Scan for the cell matching the given text and deliver its [x, y] coordinate at center. 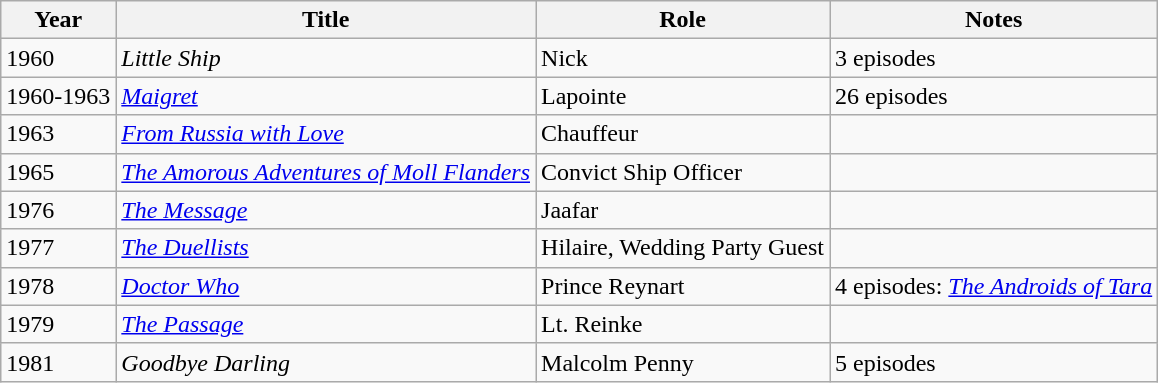
Maigret [326, 96]
The Message [326, 210]
Role [683, 20]
1981 [58, 362]
1965 [58, 172]
3 episodes [994, 58]
1979 [58, 324]
Doctor Who [326, 286]
1976 [58, 210]
Jaafar [683, 210]
The Passage [326, 324]
Title [326, 20]
Convict Ship Officer [683, 172]
From Russia with Love [326, 134]
Nick [683, 58]
The Amorous Adventures of Moll Flanders [326, 172]
Notes [994, 20]
Lapointe [683, 96]
Lt. Reinke [683, 324]
1978 [58, 286]
1960-1963 [58, 96]
Year [58, 20]
1977 [58, 248]
Goodbye Darling [326, 362]
1960 [58, 58]
Chauffeur [683, 134]
26 episodes [994, 96]
The Duellists [326, 248]
5 episodes [994, 362]
1963 [58, 134]
Little Ship [326, 58]
4 episodes: The Androids of Tara [994, 286]
Hilaire, Wedding Party Guest [683, 248]
Malcolm Penny [683, 362]
Prince Reynart [683, 286]
